Output the (X, Y) coordinate of the center of the cell containing the given text.  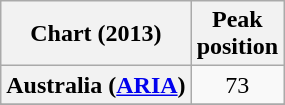
73 (237, 85)
Chart (2013) (96, 34)
Australia (ARIA) (96, 85)
Peakposition (237, 34)
